Pinpoint the cell where the given text exists, returning its [x, y] midpoint coordinate. 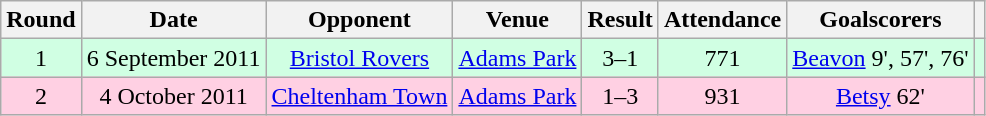
Venue [518, 20]
Goalscorers [880, 20]
Round [41, 20]
3–1 [620, 58]
Cheltenham Town [360, 96]
771 [722, 58]
Betsy 62' [880, 96]
2 [41, 96]
1 [41, 58]
Bristol Rovers [360, 58]
Attendance [722, 20]
1–3 [620, 96]
931 [722, 96]
Date [174, 20]
Beavon 9', 57', 76' [880, 58]
6 September 2011 [174, 58]
4 October 2011 [174, 96]
Opponent [360, 20]
Result [620, 20]
